Output the [X, Y] coordinate of the center of the cell containing the given text.  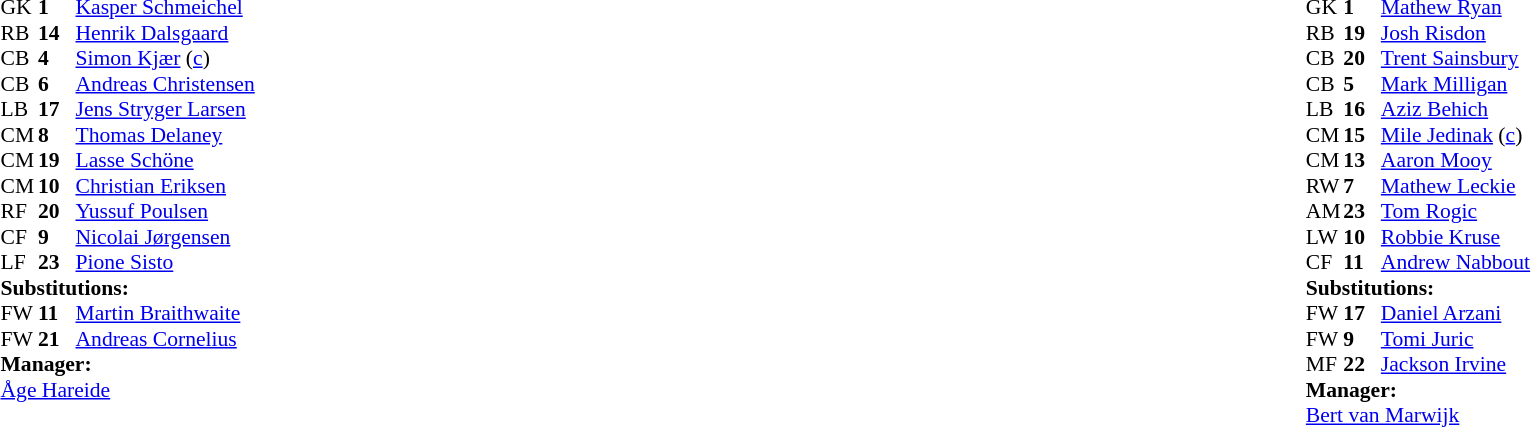
5 [1362, 84]
Tomi Juric [1456, 339]
Pione Sisto [166, 263]
4 [57, 59]
Lasse Schöne [166, 161]
LW [1325, 237]
Mathew Leckie [1456, 186]
Andreas Cornelius [166, 339]
Åge Hareide [127, 390]
Thomas Delaney [166, 135]
22 [1362, 365]
7 [1362, 186]
Christian Eriksen [166, 186]
Andreas Christensen [166, 84]
Daniel Arzani [1456, 313]
Andrew Nabbout [1456, 263]
Mile Jedinak (c) [1456, 135]
16 [1362, 109]
Trent Sainsbury [1456, 59]
21 [57, 339]
Robbie Kruse [1456, 237]
14 [57, 33]
Martin Braithwaite [166, 313]
Yussuf Poulsen [166, 211]
8 [57, 135]
15 [1362, 135]
6 [57, 84]
RW [1325, 186]
13 [1362, 161]
Nicolai Jørgensen [166, 237]
RF [19, 211]
Jackson Irvine [1456, 365]
LF [19, 263]
Tom Rogic [1456, 211]
Henrik Dalsgaard [166, 33]
Aziz Behich [1456, 109]
Aaron Mooy [1456, 161]
AM [1325, 211]
Josh Risdon [1456, 33]
Jens Stryger Larsen [166, 109]
Simon Kjær (c) [166, 59]
MF [1325, 365]
Mark Milligan [1456, 84]
